Search for the cell housing the specified text and yield its (X, Y) center coordinate. 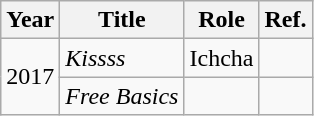
Free Basics (122, 96)
Title (122, 20)
Role (222, 20)
Ref. (286, 20)
Ichcha (222, 58)
Kissss (122, 58)
Year (30, 20)
2017 (30, 77)
